Determine the [x, y] coordinate at the center of the cell enclosing the given text.  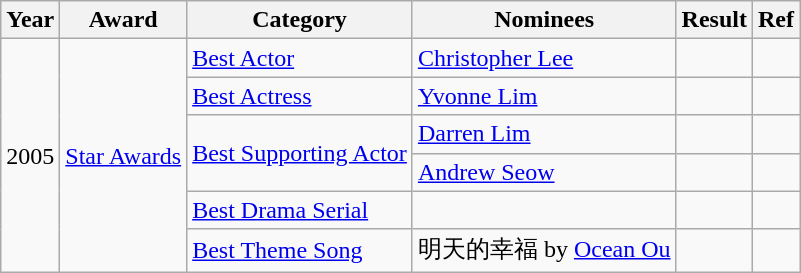
Best Theme Song [300, 250]
Year [30, 20]
Award [124, 20]
Result [714, 20]
Yvonne Lim [544, 96]
Andrew Seow [544, 172]
Best Actress [300, 96]
明天的幸福 by Ocean Ou [544, 250]
Best Actor [300, 58]
Christopher Lee [544, 58]
Best Supporting Actor [300, 153]
Category [300, 20]
2005 [30, 156]
Star Awards [124, 156]
Ref [776, 20]
Darren Lim [544, 134]
Best Drama Serial [300, 210]
Nominees [544, 20]
